Extract the [x, y] coordinate from the center of the cell holding the provided text.  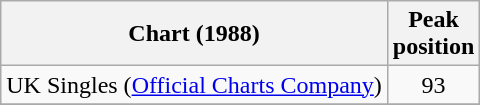
93 [433, 85]
UK Singles (Official Charts Company) [194, 85]
Peakposition [433, 34]
Chart (1988) [194, 34]
